Pinpoint the cell where the given text exists, returning its [x, y] midpoint coordinate. 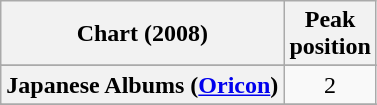
2 [330, 85]
Peakposition [330, 34]
Japanese Albums (Oricon) [142, 85]
Chart (2008) [142, 34]
